From the cell containing the given text, extract its center point as [X, Y] coordinate. 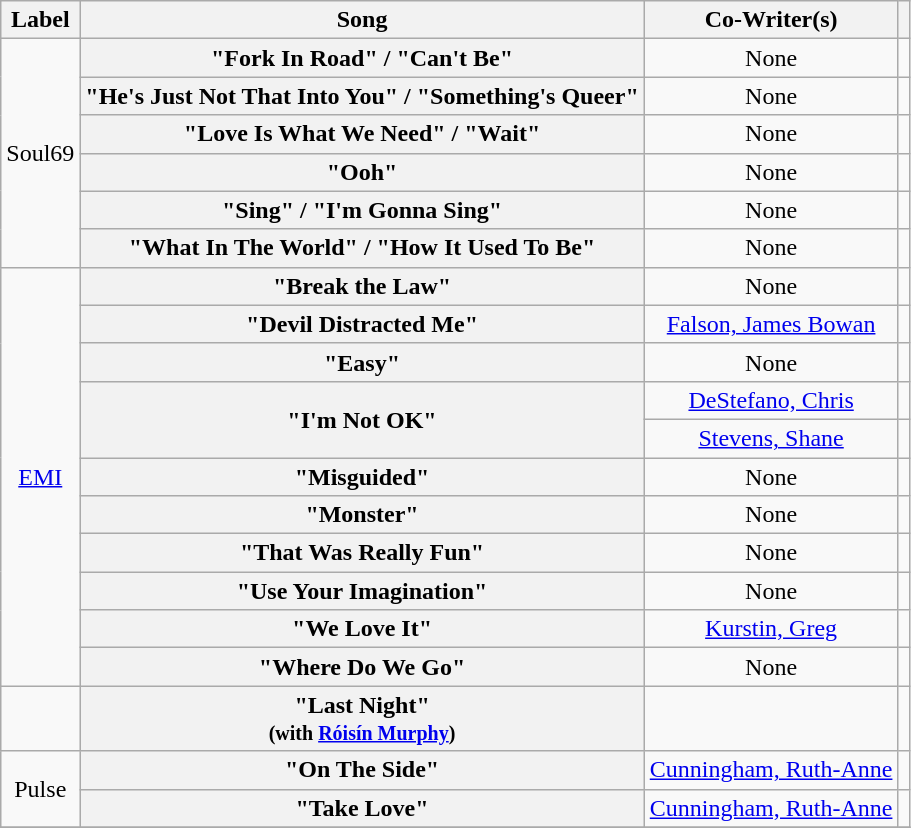
"Devil Distracted Me" [362, 324]
"Where Do We Go" [362, 667]
"Misguided" [362, 477]
"That Was Really Fun" [362, 553]
"Break the Law" [362, 286]
"Sing" / "I'm Gonna Sing" [362, 210]
"He's Just Not That Into You" / "Something's Queer" [362, 96]
"On The Side" [362, 770]
"Fork In Road" / "Can't Be" [362, 58]
Falson, James Bowan [771, 324]
Kurstin, Greg [771, 629]
Pulse [40, 789]
Song [362, 20]
Soul69 [40, 153]
"Last Night"(with Róisín Murphy) [362, 718]
"I'm Not OK" [362, 419]
"Use Your Imagination" [362, 591]
"Easy" [362, 362]
Co-Writer(s) [771, 20]
Label [40, 20]
DeStefano, Chris [771, 400]
"Ooh" [362, 172]
"What In The World" / "How It Used To Be" [362, 248]
"Monster" [362, 515]
EMI [40, 476]
"We Love It" [362, 629]
Stevens, Shane [771, 438]
"Love Is What We Need" / "Wait" [362, 134]
"Take Love" [362, 808]
